Scan for the cell matching the given text and deliver its (X, Y) coordinate at center. 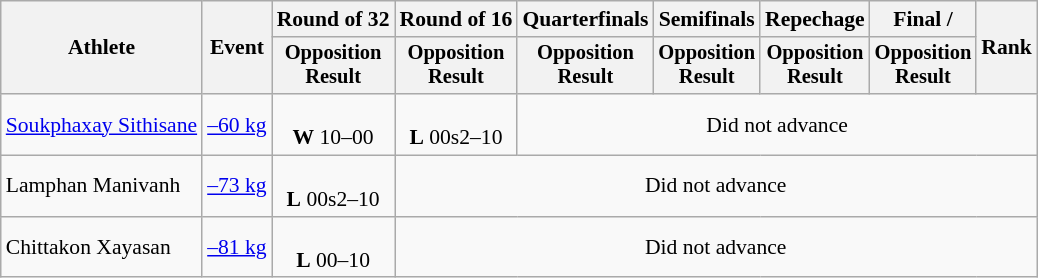
Lamphan Manivanh (102, 186)
–73 kg (236, 186)
–60 kg (236, 124)
Round of 32 (334, 19)
W 10–00 (334, 124)
Quarterfinals (585, 19)
Round of 16 (456, 19)
Final / (924, 19)
Repechage (815, 19)
Chittakon Xayasan (102, 248)
Rank (1006, 48)
Event (236, 48)
Athlete (102, 48)
Soukphaxay Sithisane (102, 124)
L 00–10 (334, 248)
Semifinals (706, 19)
–81 kg (236, 248)
